Find where the given text appears and provide that cell's center as [X, Y] coordinate. 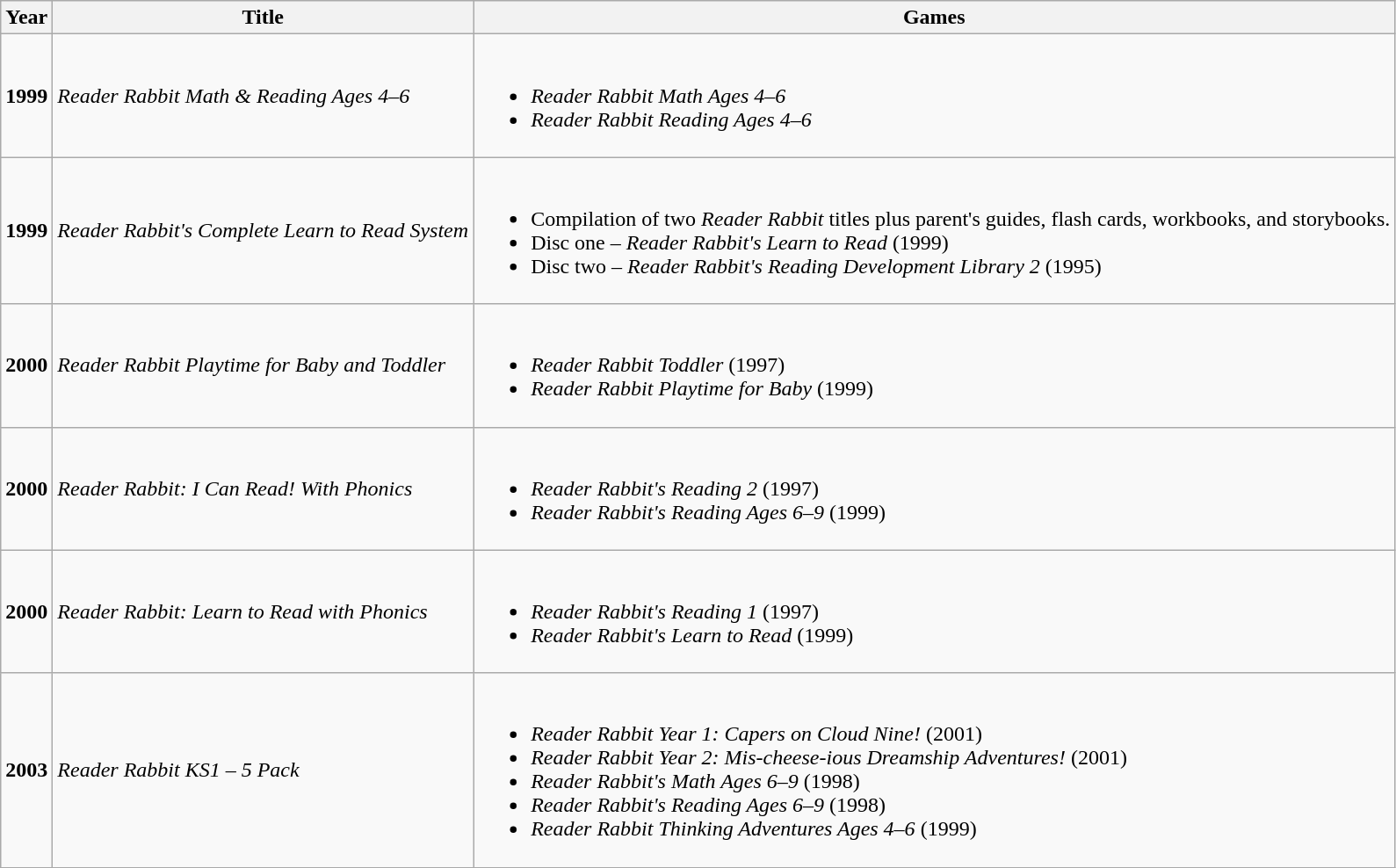
Year [26, 18]
2003 [26, 770]
Reader Rabbit Math Ages 4–6Reader Rabbit Reading Ages 4–6 [935, 96]
Reader Rabbit Math & Reading Ages 4–6 [264, 96]
Reader Rabbit Playtime for Baby and Toddler [264, 365]
Games [935, 18]
Reader Rabbit Toddler (1997)Reader Rabbit Playtime for Baby (1999) [935, 365]
Reader Rabbit's Reading 2 (1997)Reader Rabbit's Reading Ages 6–9 (1999) [935, 488]
Title [264, 18]
Reader Rabbit: Learn to Read with Phonics [264, 611]
Reader Rabbit's Reading 1 (1997)Reader Rabbit's Learn to Read (1999) [935, 611]
Reader Rabbit: I Can Read! With Phonics [264, 488]
Reader Rabbit KS1 – 5 Pack [264, 770]
Reader Rabbit's Complete Learn to Read System [264, 230]
